Detect which cell encompasses the target text, then output its [x, y] center coordinate. 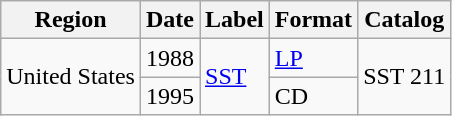
Catalog [404, 20]
SST [235, 77]
1988 [170, 58]
Label [235, 20]
Region [71, 20]
LP [313, 58]
CD [313, 96]
United States [71, 77]
Date [170, 20]
SST 211 [404, 77]
Format [313, 20]
1995 [170, 96]
